Capture the cell that displays the provided text and extract its [X, Y] central coordinate. 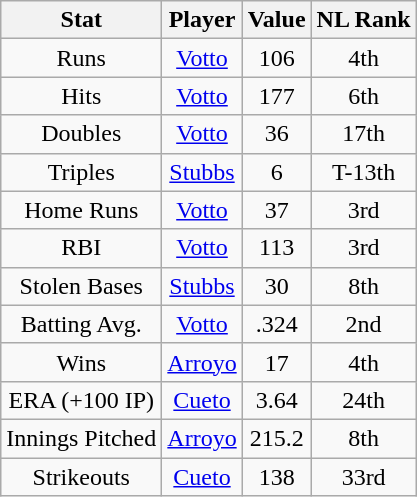
RBI [82, 248]
6th [364, 96]
Wins [82, 362]
Innings Pitched [82, 438]
17 [276, 362]
T-13th [364, 172]
2nd [364, 324]
6 [276, 172]
215.2 [276, 438]
177 [276, 96]
Batting Avg. [82, 324]
17th [364, 134]
106 [276, 58]
ERA (+100 IP) [82, 400]
.324 [276, 324]
113 [276, 248]
36 [276, 134]
Stolen Bases [82, 286]
Runs [82, 58]
Stat [82, 20]
3.64 [276, 400]
138 [276, 477]
Value [276, 20]
37 [276, 210]
NL Rank [364, 20]
Player [202, 20]
Hits [82, 96]
Triples [82, 172]
Strikeouts [82, 477]
24th [364, 400]
33rd [364, 477]
Doubles [82, 134]
Home Runs [82, 210]
30 [276, 286]
